Scan for the cell matching the given text and deliver its (X, Y) coordinate at center. 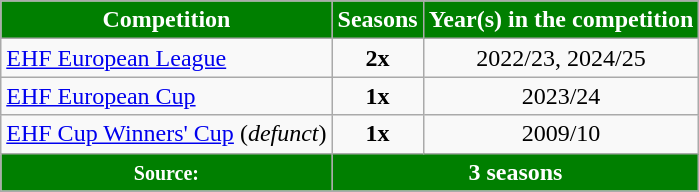
2009/10 (561, 134)
Competition (166, 20)
EHF European League (166, 58)
Seasons (378, 20)
3 seasons (516, 172)
2022/23, 2024/25 (561, 58)
2023/24 (561, 96)
Year(s) in the competition (561, 20)
EHF Cup Winners' Cup (defunct) (166, 134)
Source: (166, 172)
2x (378, 58)
EHF European Cup (166, 96)
